Determine the [x, y] coordinate at the center of the cell enclosing the given text.  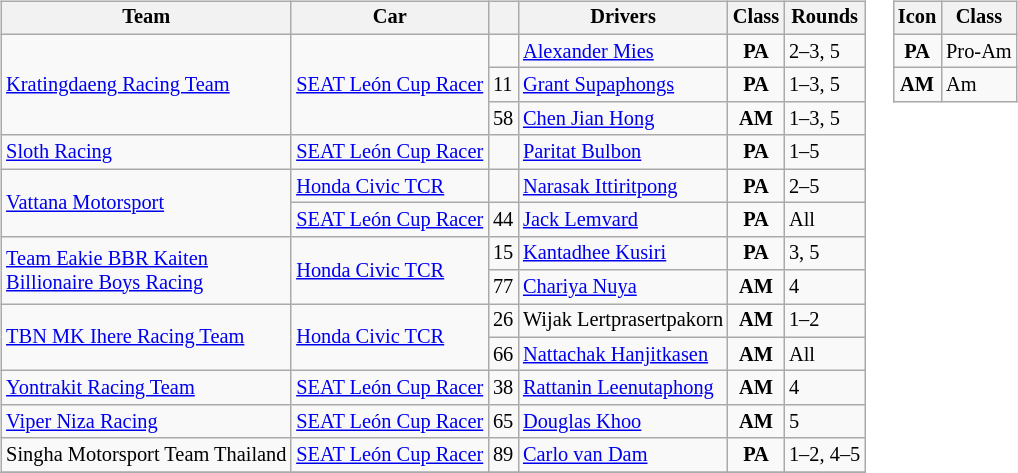
Vattana Motorsport [146, 202]
Pro-Am [978, 51]
89 [503, 455]
Kantadhee Kusiri [623, 253]
1–2 [824, 321]
58 [503, 119]
3, 5 [824, 253]
65 [503, 422]
Nattachak Hanjitkasen [623, 354]
15 [503, 253]
26 [503, 321]
Douglas Khoo [623, 422]
Kratingdaeng Racing Team [146, 84]
Am [978, 85]
Car [390, 18]
44 [503, 220]
Icon [917, 18]
Chen Jian Hong [623, 119]
Jack Lemvard [623, 220]
Alexander Mies [623, 51]
Singha Motorsport Team Thailand [146, 455]
Yontrakit Racing Team [146, 388]
Carlo van Dam [623, 455]
2–5 [824, 186]
2–3, 5 [824, 51]
77 [503, 287]
5 [824, 422]
Chariya Nuya [623, 287]
Paritat Bulbon [623, 152]
Team Eakie BBR Kaiten Billionaire Boys Racing [146, 270]
66 [503, 354]
Rounds [824, 18]
TBN MK Ihere Racing Team [146, 338]
Viper Niza Racing [146, 422]
Rattanin Leenutaphong [623, 388]
Team [146, 18]
Wijak Lertprasertpakorn [623, 321]
Grant Supaphongs [623, 85]
11 [503, 85]
Sloth Racing [146, 152]
1–2, 4–5 [824, 455]
Drivers [623, 18]
Narasak Ittiritpong [623, 186]
38 [503, 388]
1–5 [824, 152]
